Capture the cell that displays the provided text and extract its (x, y) central coordinate. 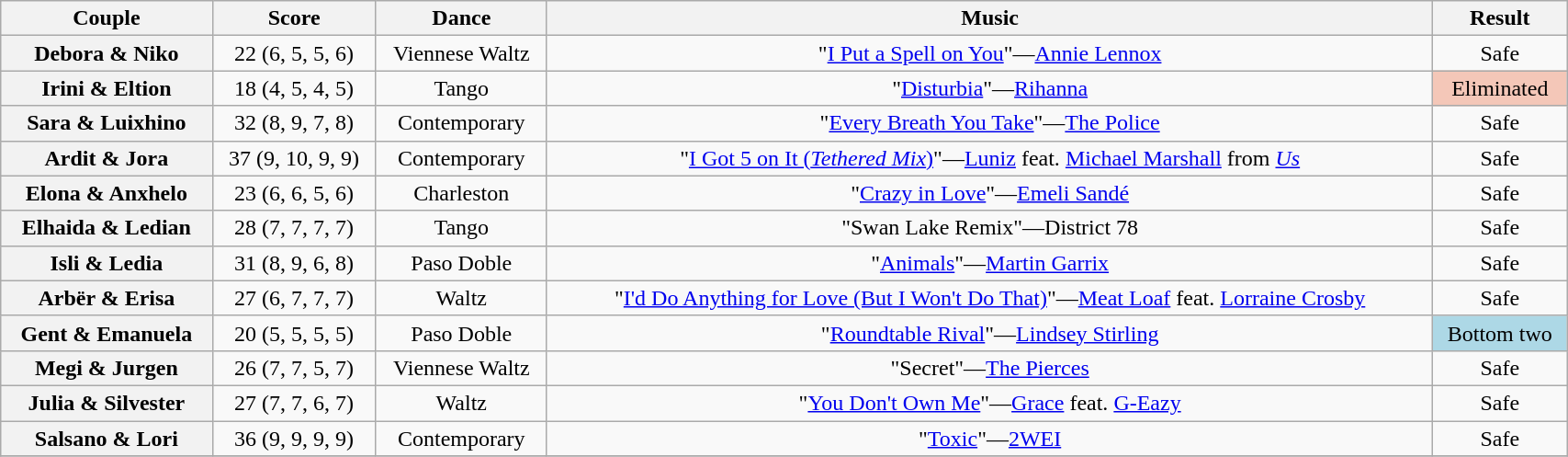
Music (990, 18)
Eliminated (1500, 88)
Salsano & Lori (107, 439)
"I Got 5 on It (Tethered Mix)"—Luniz feat. Michael Marshall from Us (990, 158)
18 (4, 5, 4, 5) (294, 88)
"Animals"—Martin Garrix (990, 263)
"Swan Lake Remix"—District 78 (990, 228)
"Toxic"—2WEI (990, 439)
Result (1500, 18)
32 (8, 9, 7, 8) (294, 123)
23 (6, 6, 5, 6) (294, 193)
28 (7, 7, 7, 7) (294, 228)
Couple (107, 18)
Julia & Silvester (107, 403)
22 (6, 5, 5, 6) (294, 53)
"Crazy in Love"—Emeli Sandé (990, 193)
Megi & Jurgen (107, 368)
20 (5, 5, 5, 5) (294, 333)
"I'd Do Anything for Love (But I Won't Do That)"—Meat Loaf feat. Lorraine Crosby (990, 298)
Dance (461, 18)
"Every Breath You Take"—The Police (990, 123)
Arbër & Erisa (107, 298)
Gent & Emanuela (107, 333)
"Secret"—The Pierces (990, 368)
"Disturbia"—Rihanna (990, 88)
Score (294, 18)
31 (8, 9, 6, 8) (294, 263)
Elona & Anxhelo (107, 193)
36 (9, 9, 9, 9) (294, 439)
Irini & Eltion (107, 88)
Isli & Ledia (107, 263)
37 (9, 10, 9, 9) (294, 158)
Elhaida & Ledian (107, 228)
Bottom two (1500, 333)
27 (7, 7, 6, 7) (294, 403)
"I Put a Spell on You"—Annie Lennox (990, 53)
"You Don't Own Me"—Grace feat. G-Eazy (990, 403)
Sara & Luixhino (107, 123)
27 (6, 7, 7, 7) (294, 298)
26 (7, 7, 5, 7) (294, 368)
"Roundtable Rival"—Lindsey Stirling (990, 333)
Debora & Niko (107, 53)
Charleston (461, 193)
Ardit & Jora (107, 158)
